Find where the given text appears and provide that cell's center as [x, y] coordinate. 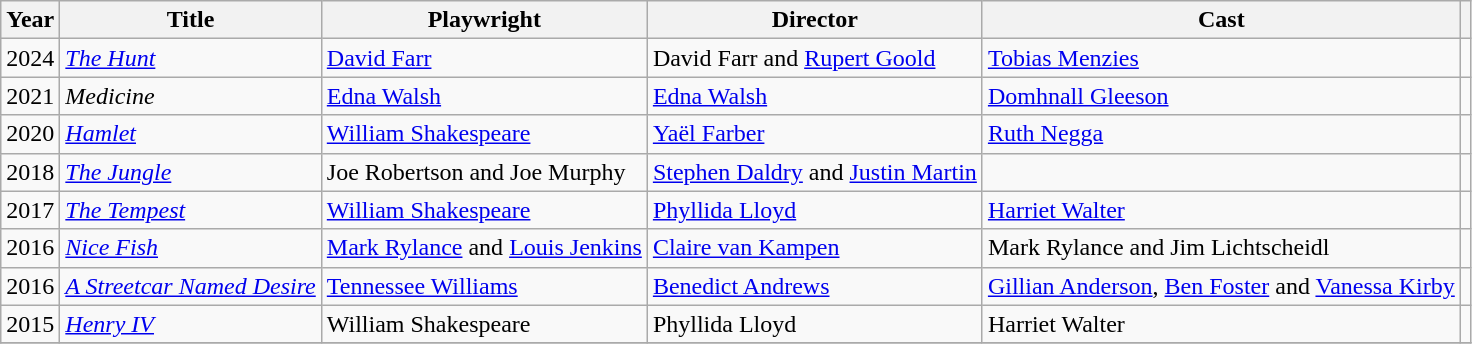
Hamlet [190, 134]
Yaël Farber [814, 134]
Title [190, 20]
Tobias Menzies [1221, 58]
2015 [30, 324]
Tennessee Williams [484, 286]
2021 [30, 96]
2017 [30, 210]
Year [30, 20]
Gillian Anderson, Ben Foster and Vanessa Kirby [1221, 286]
2020 [30, 134]
Benedict Andrews [814, 286]
Cast [1221, 20]
Director [814, 20]
Nice Fish [190, 248]
Henry IV [190, 324]
The Tempest [190, 210]
2024 [30, 58]
Claire van Kampen [814, 248]
Mark Rylance and Jim Lichtscheidl [1221, 248]
Medicine [190, 96]
The Jungle [190, 172]
Mark Rylance and Louis Jenkins [484, 248]
Domhnall Gleeson [1221, 96]
2018 [30, 172]
David Farr [484, 58]
Stephen Daldry and Justin Martin [814, 172]
David Farr and Rupert Goold [814, 58]
Ruth Negga [1221, 134]
The Hunt [190, 58]
Joe Robertson and Joe Murphy [484, 172]
Playwright [484, 20]
A Streetcar Named Desire [190, 286]
